Locate the cell with the specified text and output its (x, y) center coordinate. 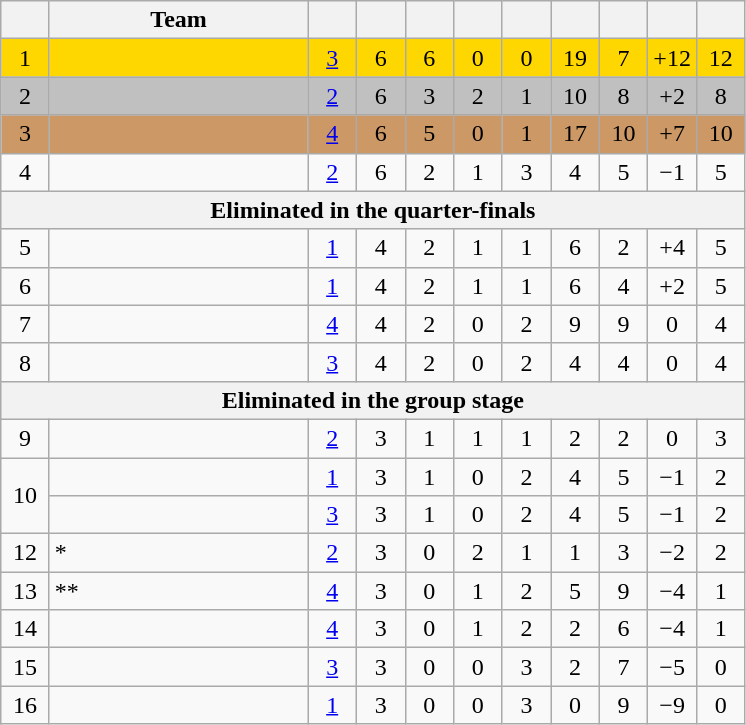
19 (576, 58)
+4 (672, 248)
−2 (672, 553)
Eliminated in the quarter-finals (373, 210)
14 (26, 629)
−5 (672, 667)
16 (26, 705)
* (178, 553)
Team (178, 20)
** (178, 591)
13 (26, 591)
+7 (672, 134)
15 (26, 667)
+12 (672, 58)
−9 (672, 705)
Eliminated in the group stage (373, 400)
17 (576, 134)
